Find where the given text appears and provide that cell's center as [x, y] coordinate. 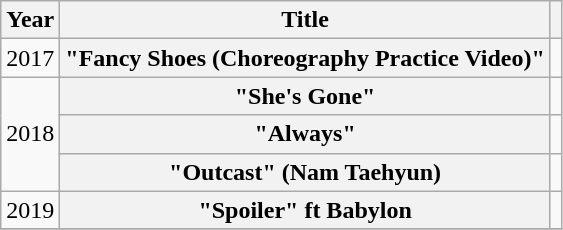
"Fancy Shoes (Choreography Practice Video)" [306, 58]
"Outcast" (Nam Taehyun) [306, 172]
"Spoiler" ft Babylon [306, 210]
2018 [30, 134]
"She's Gone" [306, 96]
2017 [30, 58]
Title [306, 20]
Year [30, 20]
2019 [30, 210]
"Always" [306, 134]
